Search for the cell housing the specified text and yield its (x, y) center coordinate. 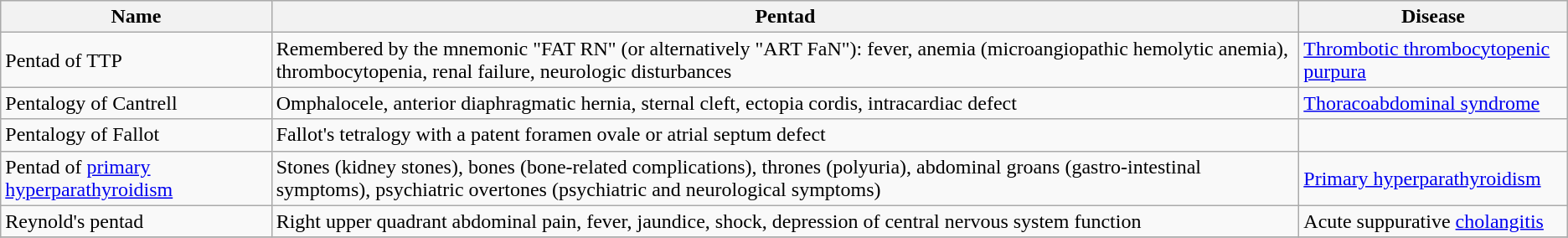
Name (136, 17)
Primary hyperparathyroidism (1433, 178)
Right upper quadrant abdominal pain, fever, jaundice, shock, depression of central nervous system function (786, 221)
Acute suppurative cholangitis (1433, 221)
Thrombotic thrombocytopenic purpura (1433, 60)
Disease (1433, 17)
Fallot's tetralogy with a patent foramen ovale or atrial septum defect (786, 135)
Pentalogy of Fallot (136, 135)
Pentad (786, 17)
Thoracoabdominal syndrome (1433, 103)
Pentalogy of Cantrell (136, 103)
Pentad of TTP (136, 60)
Pentad of primary hyperparathyroidism (136, 178)
Reynold's pentad (136, 221)
Omphalocele, anterior diaphragmatic hernia, sternal cleft, ectopia cordis, intracardiac defect (786, 103)
